Output the (x, y) coordinate of the center of the cell containing the given text.  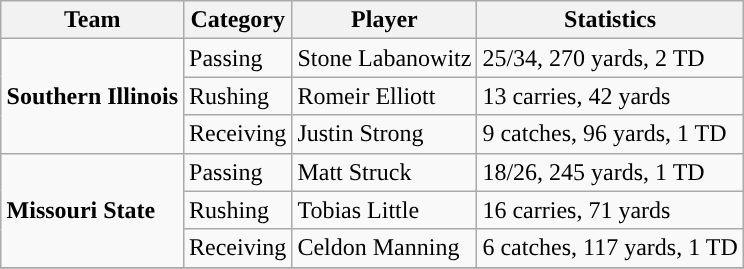
9 catches, 96 yards, 1 TD (610, 134)
Team (92, 20)
Stone Labanowitz (384, 58)
18/26, 245 yards, 1 TD (610, 172)
13 carries, 42 yards (610, 96)
Category (238, 20)
Southern Illinois (92, 96)
6 catches, 117 yards, 1 TD (610, 248)
25/34, 270 yards, 2 TD (610, 58)
Justin Strong (384, 134)
Romeir Elliott (384, 96)
16 carries, 71 yards (610, 210)
Missouri State (92, 210)
Celdon Manning (384, 248)
Matt Struck (384, 172)
Player (384, 20)
Statistics (610, 20)
Tobias Little (384, 210)
